Extract the (X, Y) coordinate from the center of the cell holding the provided text.  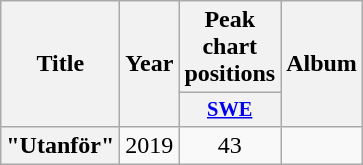
2019 (150, 145)
Album (322, 64)
Year (150, 64)
43 (230, 145)
"Utanför" (60, 145)
SWE (230, 110)
Title (60, 64)
Peak chart positions (230, 47)
